Identify which cell holds the provided text, then report its (x, y) central coordinate. 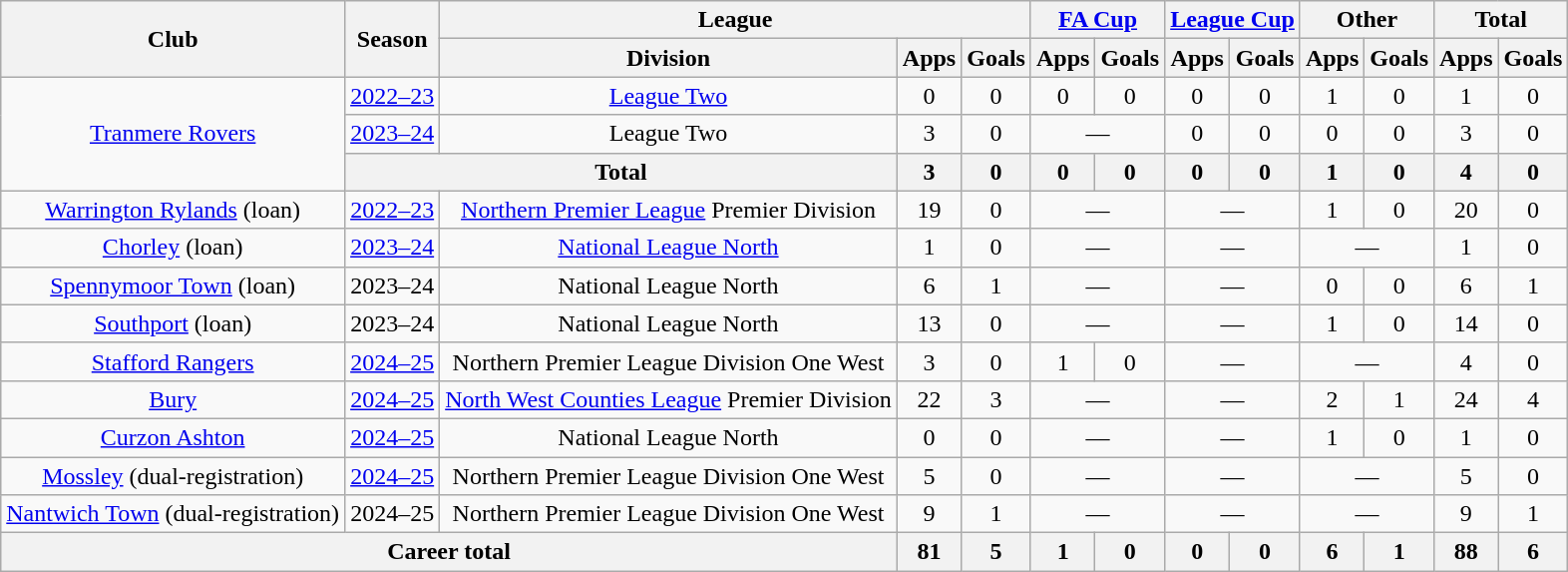
Career total (449, 552)
Club (174, 39)
Nantwich Town (dual-registration) (174, 514)
League Cup (1233, 20)
Southport (loan) (174, 323)
Chorley (loan) (174, 248)
14 (1466, 323)
Warrington Rylands (loan) (174, 210)
FA Cup (1097, 20)
Other (1367, 20)
Season (393, 39)
81 (929, 552)
13 (929, 323)
North West Counties League Premier Division (668, 399)
Stafford Rangers (174, 361)
Northern Premier League Premier Division (668, 210)
22 (929, 399)
League (736, 20)
19 (929, 210)
24 (1466, 399)
Mossley (dual-registration) (174, 476)
Spennymoor Town (loan) (174, 286)
Bury (174, 399)
20 (1466, 210)
2 (1332, 399)
Curzon Ashton (174, 437)
Tranmere Rovers (174, 134)
Division (668, 58)
88 (1466, 552)
